Provide the (x, y) coordinate of the cell's center where the given text is located.  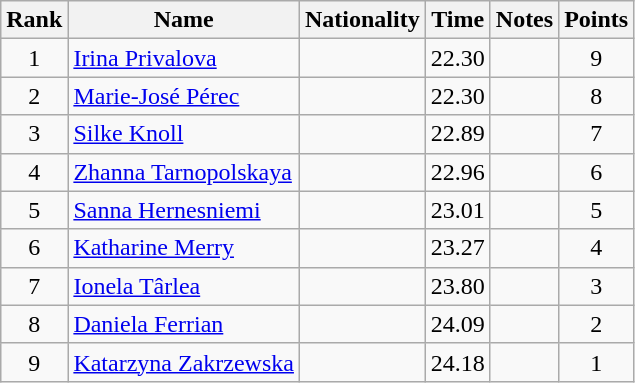
Points (596, 20)
22.96 (458, 172)
Ionela Târlea (184, 286)
Name (184, 20)
Katarzyna Zakrzewska (184, 362)
23.01 (458, 210)
Katharine Merry (184, 248)
Irina Privalova (184, 58)
Rank (34, 20)
Zhanna Tarnopolskaya (184, 172)
Marie-José Pérec (184, 96)
Silke Knoll (184, 134)
23.80 (458, 286)
Notes (524, 20)
Sanna Hernesniemi (184, 210)
Nationality (362, 20)
23.27 (458, 248)
24.09 (458, 324)
Daniela Ferrian (184, 324)
Time (458, 20)
24.18 (458, 362)
22.89 (458, 134)
